Scan for the cell matching the given text and deliver its (X, Y) coordinate at center. 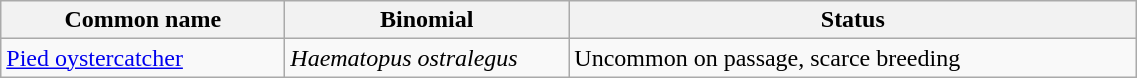
Uncommon on passage, scarce breeding (853, 58)
Binomial (427, 20)
Haematopus ostralegus (427, 58)
Status (853, 20)
Pied oystercatcher (143, 58)
Common name (143, 20)
